Output the [x, y] coordinate of the center of the cell containing the given text.  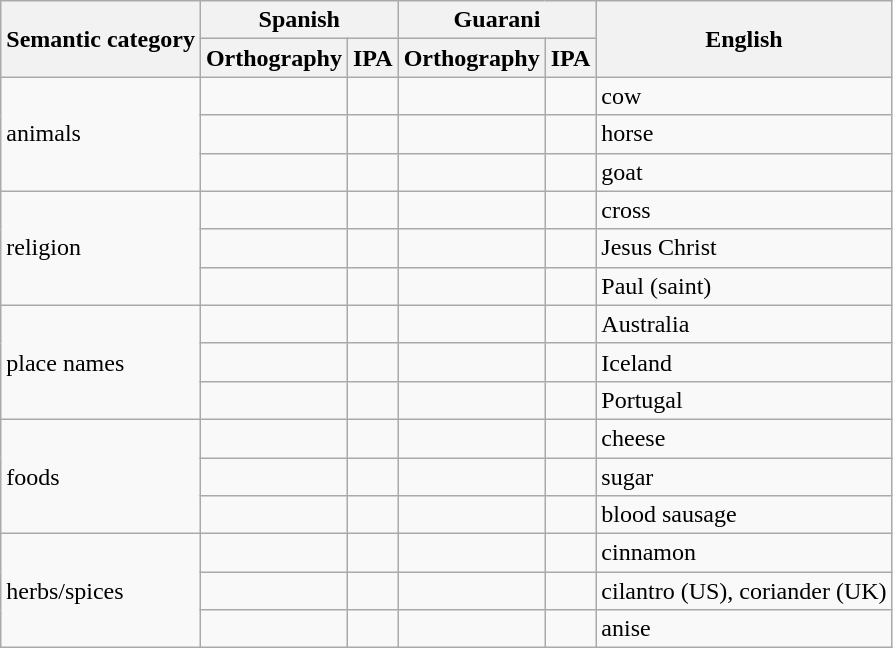
goat [744, 172]
Guarani [497, 20]
cow [744, 96]
blood sausage [744, 515]
Spanish [299, 20]
Australia [744, 324]
Iceland [744, 362]
cinnamon [744, 553]
cilantro (US), coriander (UK) [744, 591]
horse [744, 134]
cross [744, 210]
animals [101, 134]
place names [101, 362]
Portugal [744, 400]
herbs/spices [101, 591]
English [744, 39]
cheese [744, 438]
sugar [744, 477]
Paul (saint) [744, 286]
anise [744, 629]
religion [101, 248]
foods [101, 476]
Semantic category [101, 39]
Jesus Christ [744, 248]
